From the cell containing the given text, extract its center point as (X, Y) coordinate. 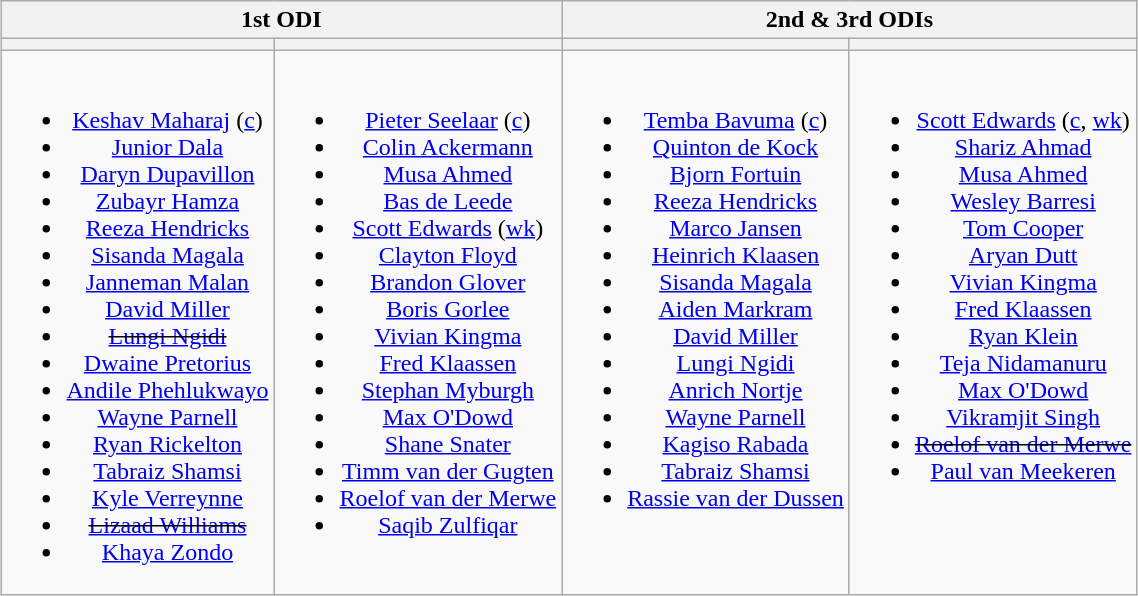
1st ODI (282, 20)
2nd & 3rd ODIs (850, 20)
